Search for the cell housing the specified text and yield its [x, y] center coordinate. 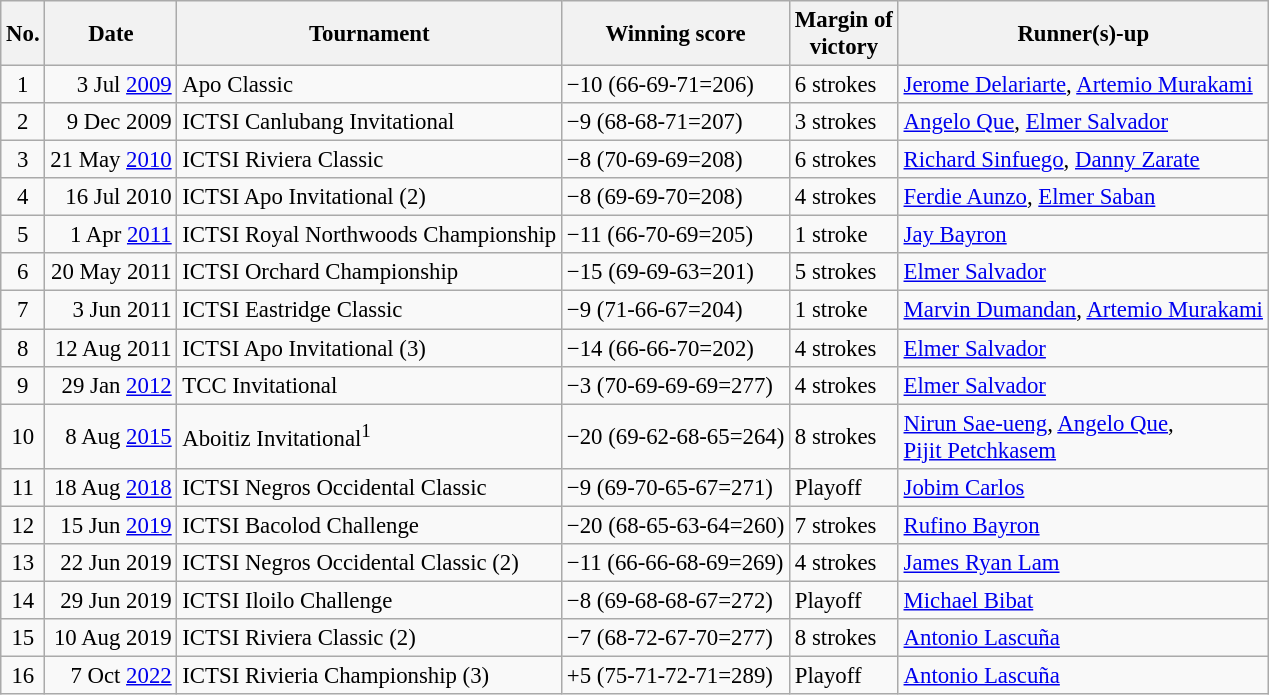
12 [23, 525]
Tournament [370, 34]
1 Apr 2011 [111, 235]
+5 (75-71-72-71=289) [676, 675]
22 Jun 2019 [111, 563]
ICTSI Canlubang Invitational [370, 122]
Ferdie Aunzo, Elmer Saban [1083, 197]
Date [111, 34]
−9 (69-70-65-67=271) [676, 487]
2 [23, 122]
13 [23, 563]
1 [23, 85]
15 Jun 2019 [111, 525]
Aboitiz Invitational1 [370, 436]
ICTSI Negros Occidental Classic (2) [370, 563]
3 Jul 2009 [111, 85]
ICTSI Negros Occidental Classic [370, 487]
3 strokes [844, 122]
Nirun Sae-ueng, Angelo Que, Pijit Petchkasem [1083, 436]
Marvin Dumandan, Artemio Murakami [1083, 310]
−14 (66-66-70=202) [676, 348]
29 Jun 2019 [111, 600]
3 Jun 2011 [111, 310]
10 [23, 436]
21 May 2010 [111, 160]
16 [23, 675]
ICTSI Royal Northwoods Championship [370, 235]
ICTSI Bacolod Challenge [370, 525]
10 Aug 2019 [111, 638]
ICTSI Eastridge Classic [370, 310]
18 Aug 2018 [111, 487]
6 [23, 273]
−20 (68-65-63-64=260) [676, 525]
−15 (69-69-63=201) [676, 273]
Jay Bayron [1083, 235]
7 [23, 310]
Runner(s)-up [1083, 34]
−11 (66-66-68-69=269) [676, 563]
3 [23, 160]
29 Jan 2012 [111, 385]
−20 (69-62-68-65=264) [676, 436]
ICTSI Riviera Classic [370, 160]
7 Oct 2022 [111, 675]
20 May 2011 [111, 273]
−9 (71-66-67=204) [676, 310]
8 [23, 348]
James Ryan Lam [1083, 563]
16 Jul 2010 [111, 197]
−8 (69-69-70=208) [676, 197]
Angelo Que, Elmer Salvador [1083, 122]
ICTSI Orchard Championship [370, 273]
−8 (69-68-68-67=272) [676, 600]
ICTSI Apo Invitational (3) [370, 348]
Jobim Carlos [1083, 487]
ICTSI Iloilo Challenge [370, 600]
ICTSI Rivieria Championship (3) [370, 675]
Winning score [676, 34]
Apo Classic [370, 85]
ICTSI Riviera Classic (2) [370, 638]
8 Aug 2015 [111, 436]
−10 (66-69-71=206) [676, 85]
12 Aug 2011 [111, 348]
ICTSI Apo Invitational (2) [370, 197]
5 [23, 235]
−8 (70-69-69=208) [676, 160]
9 Dec 2009 [111, 122]
15 [23, 638]
14 [23, 600]
9 [23, 385]
Rufino Bayron [1083, 525]
11 [23, 487]
No. [23, 34]
Richard Sinfuego, Danny Zarate [1083, 160]
Jerome Delariarte, Artemio Murakami [1083, 85]
−9 (68-68-71=207) [676, 122]
4 [23, 197]
5 strokes [844, 273]
−7 (68-72-67-70=277) [676, 638]
TCC Invitational [370, 385]
7 strokes [844, 525]
Margin ofvictory [844, 34]
−3 (70-69-69-69=277) [676, 385]
Michael Bibat [1083, 600]
−11 (66-70-69=205) [676, 235]
